Extract the (X, Y) coordinate from the center of the cell holding the provided text.  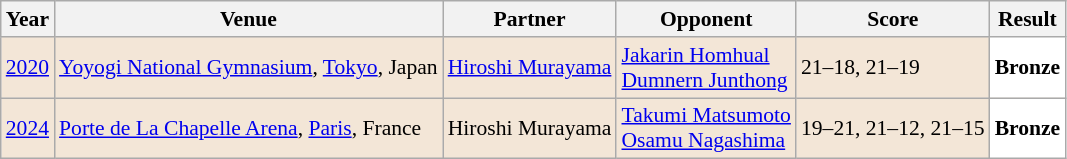
19–21, 21–12, 21–15 (893, 128)
Jakarin Homhual Dumnern Junthong (706, 68)
Opponent (706, 19)
Score (893, 19)
2020 (28, 68)
2024 (28, 128)
Takumi Matsumoto Osamu Nagashima (706, 128)
Year (28, 19)
Yoyogi National Gymnasium, Tokyo, Japan (248, 68)
Porte de La Chapelle Arena, Paris, France (248, 128)
21–18, 21–19 (893, 68)
Venue (248, 19)
Result (1028, 19)
Partner (530, 19)
